Scan for the cell matching the given text and deliver its (X, Y) coordinate at center. 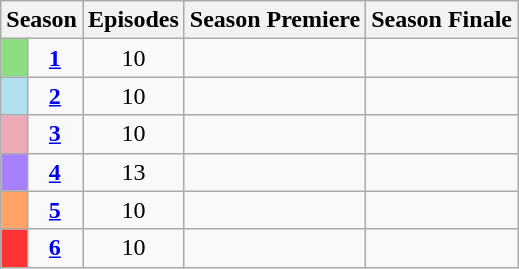
2 (54, 96)
Season (42, 20)
13 (133, 172)
1 (54, 58)
Episodes (133, 20)
Season Premiere (274, 20)
4 (54, 172)
5 (54, 210)
Season Finale (442, 20)
3 (54, 134)
6 (54, 248)
